Provide the (X, Y) coordinate of the cell's center where the given text is located.  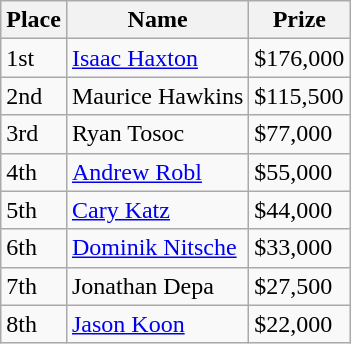
Andrew Robl (157, 172)
Jonathan Depa (157, 286)
Cary Katz (157, 210)
5th (34, 210)
7th (34, 286)
8th (34, 324)
$33,000 (300, 248)
Ryan Tosoc (157, 134)
Isaac Haxton (157, 58)
$115,500 (300, 96)
$44,000 (300, 210)
Prize (300, 20)
2nd (34, 96)
$77,000 (300, 134)
$55,000 (300, 172)
3rd (34, 134)
Place (34, 20)
Jason Koon (157, 324)
$22,000 (300, 324)
$27,500 (300, 286)
$176,000 (300, 58)
Maurice Hawkins (157, 96)
1st (34, 58)
6th (34, 248)
4th (34, 172)
Dominik Nitsche (157, 248)
Name (157, 20)
